Output the (X, Y) coordinate of the center of the cell containing the given text.  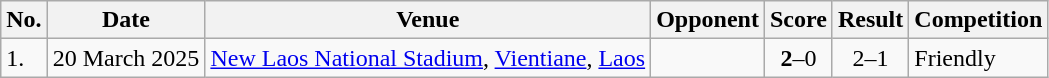
Friendly (978, 58)
No. (24, 20)
Opponent (708, 20)
1. (24, 58)
20 March 2025 (126, 58)
Score (798, 20)
Date (126, 20)
2–0 (798, 58)
Result (870, 20)
Competition (978, 20)
Venue (428, 20)
New Laos National Stadium, Vientiane, Laos (428, 58)
2–1 (870, 58)
